Return the [x, y] coordinate for the center point of the cell that contains the specified text.  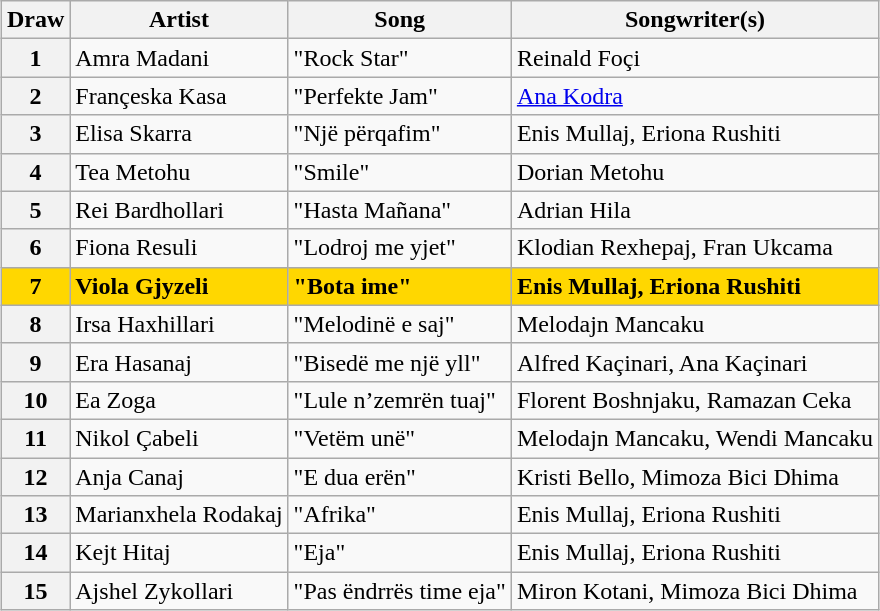
Songwriter(s) [694, 20]
Era Hasanaj [179, 362]
15 [35, 591]
"Bisedë me një yll" [400, 362]
9 [35, 362]
Françeska Kasa [179, 96]
8 [35, 324]
Nikol Çabeli [179, 438]
13 [35, 515]
"Afrika" [400, 515]
5 [35, 210]
"E dua erën" [400, 477]
"Pas ëndrrës time eja" [400, 591]
Amra Madani [179, 58]
Klodian Rexhepaj, Fran Ukcama [694, 248]
Irsa Haxhillari [179, 324]
Florent Boshnjaku, Ramazan Ceka [694, 400]
Viola Gjyzeli [179, 286]
Fiona Resuli [179, 248]
4 [35, 172]
Kristi Bello, Mimoza Bici Dhima [694, 477]
"Hasta Mañana" [400, 210]
"Smile" [400, 172]
Adrian Hila [694, 210]
Dorian Metohu [694, 172]
"Eja" [400, 553]
"Perfekte Jam" [400, 96]
"Rock Star" [400, 58]
"Bota ime" [400, 286]
"Melodinë e saj" [400, 324]
Ea Zoga [179, 400]
Alfred Kaçinari, Ana Kaçinari [694, 362]
Rei Bardhollari [179, 210]
"Vetëm unë" [400, 438]
7 [35, 286]
Ajshel Zykollari [179, 591]
Draw [35, 20]
"Një përqafim" [400, 134]
12 [35, 477]
"Lodroj me yjet" [400, 248]
Kejt Hitaj [179, 553]
Song [400, 20]
Ana Kodra [694, 96]
14 [35, 553]
Melodajn Mancaku, Wendi Mancaku [694, 438]
Miron Kotani, Mimoza Bici Dhima [694, 591]
Melodajn Mancaku [694, 324]
Elisa Skarra [179, 134]
Marianxhela Rodakaj [179, 515]
2 [35, 96]
10 [35, 400]
Tea Metohu [179, 172]
11 [35, 438]
6 [35, 248]
"Lule n’zemrën tuaj" [400, 400]
3 [35, 134]
Anja Canaj [179, 477]
Reinald Foçi [694, 58]
Artist [179, 20]
1 [35, 58]
